From the cell containing the given text, extract its center point as [x, y] coordinate. 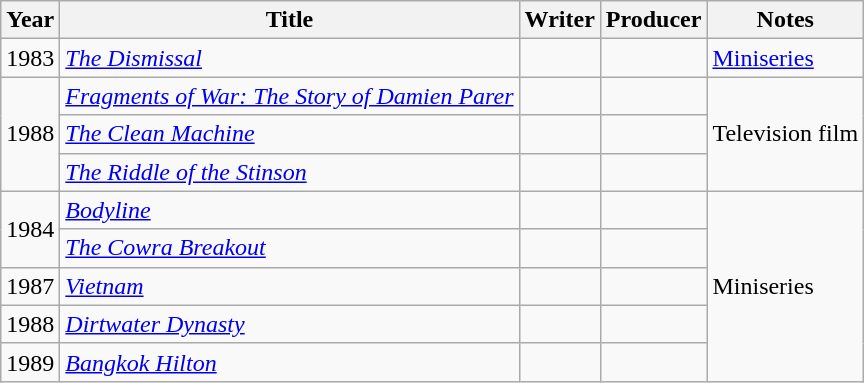
Fragments of War: The Story of Damien Parer [290, 96]
Bodyline [290, 210]
1983 [30, 58]
Television film [786, 134]
Writer [560, 20]
The Dismissal [290, 58]
Title [290, 20]
Year [30, 20]
The Clean Machine [290, 134]
Dirtwater Dynasty [290, 324]
Notes [786, 20]
1989 [30, 362]
Bangkok Hilton [290, 362]
The Cowra Breakout [290, 248]
1987 [30, 286]
1984 [30, 229]
Vietnam [290, 286]
The Riddle of the Stinson [290, 172]
Producer [654, 20]
